Capture the cell that displays the provided text and extract its (X, Y) central coordinate. 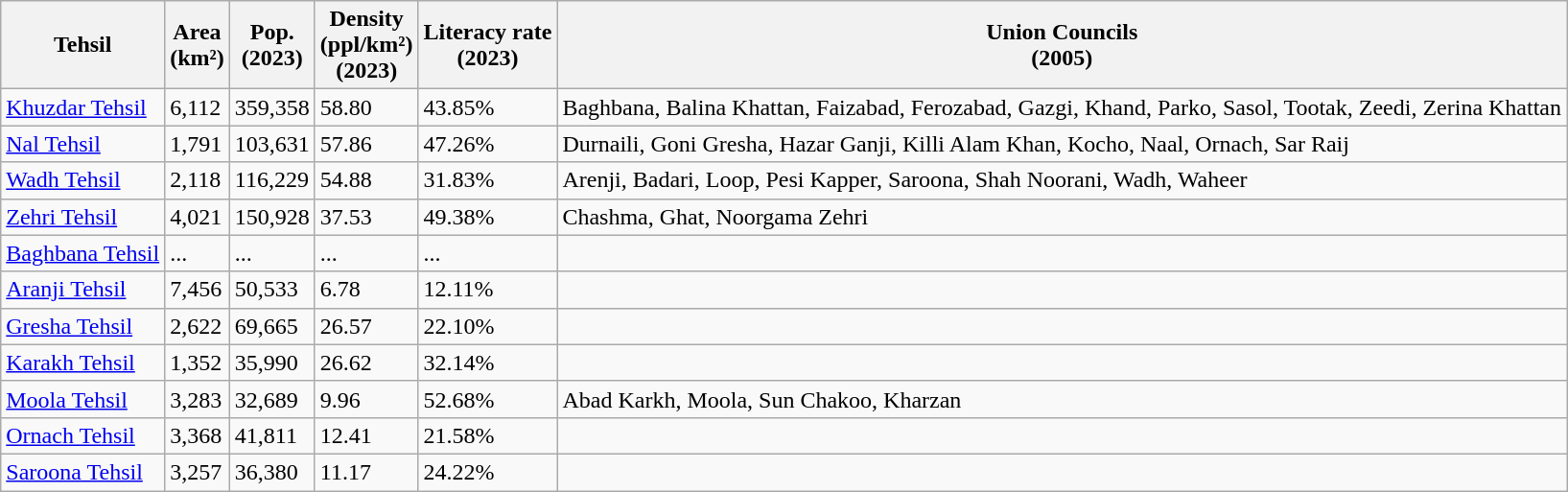
Density(ppl/km²)(2023) (366, 45)
359,358 (272, 107)
Tehsil (82, 45)
Nal Tehsil (82, 144)
Gresha Tehsil (82, 326)
26.57 (366, 326)
52.68% (487, 399)
43.85% (487, 107)
6,112 (198, 107)
69,665 (272, 326)
Literacy rate(2023) (487, 45)
31.83% (487, 180)
21.58% (487, 435)
35,990 (272, 363)
Karakh Tehsil (82, 363)
Durnaili, Goni Gresha, Hazar Ganji, Killi Alam Khan, Kocho, Naal, Ornach, Sar Raij (1063, 144)
Moola Tehsil (82, 399)
Saroona Tehsil (82, 472)
4,021 (198, 217)
3,283 (198, 399)
11.17 (366, 472)
Arenji, Badari, Loop, Pesi Kapper, Saroona, Shah Noorani, Wadh, Waheer (1063, 180)
Wadh Tehsil (82, 180)
Area(km²) (198, 45)
Baghbana, Balina Khattan, Faizabad, Ferozabad, Gazgi, Khand, Parko, Sasol, Tootak, Zeedi, Zerina Khattan (1063, 107)
Aranji Tehsil (82, 290)
2,118 (198, 180)
Union Councils(2005) (1063, 45)
Baghbana Tehsil (82, 253)
22.10% (487, 326)
116,229 (272, 180)
2,622 (198, 326)
32,689 (272, 399)
Zehri Tehsil (82, 217)
41,811 (272, 435)
Ornach Tehsil (82, 435)
58.80 (366, 107)
37.53 (366, 217)
Chashma, Ghat, Noorgama Zehri (1063, 217)
3,368 (198, 435)
Pop.(2023) (272, 45)
3,257 (198, 472)
Abad Karkh, Moola, Sun Chakoo, Kharzan (1063, 399)
24.22% (487, 472)
26.62 (366, 363)
36,380 (272, 472)
12.11% (487, 290)
32.14% (487, 363)
49.38% (487, 217)
Khuzdar Tehsil (82, 107)
103,631 (272, 144)
50,533 (272, 290)
57.86 (366, 144)
54.88 (366, 180)
12.41 (366, 435)
1,791 (198, 144)
9.96 (366, 399)
47.26% (487, 144)
7,456 (198, 290)
6.78 (366, 290)
1,352 (198, 363)
150,928 (272, 217)
